Scan for the cell matching the given text and deliver its (x, y) coordinate at center. 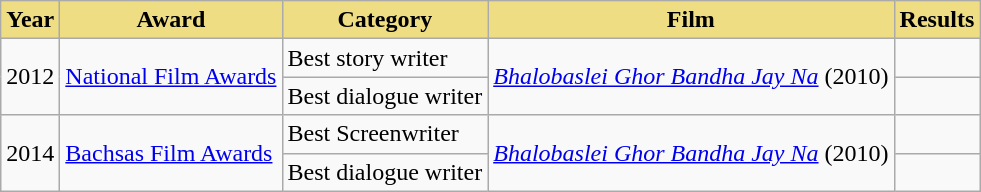
Bachsas Film Awards (171, 153)
Best Screenwriter (385, 134)
2014 (30, 153)
2012 (30, 77)
Results (937, 20)
Best story writer (385, 58)
Category (385, 20)
Year (30, 20)
Award (171, 20)
Film (691, 20)
National Film Awards (171, 77)
